Output the [x, y] coordinate of the center of the cell containing the given text.  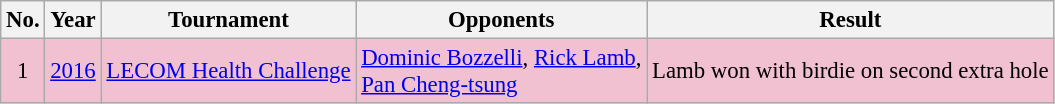
2016 [73, 72]
Dominic Bozzelli, Rick Lamb, Pan Cheng-tsung [502, 72]
Result [850, 20]
Lamb won with birdie on second extra hole [850, 72]
LECOM Health Challenge [228, 72]
Year [73, 20]
Tournament [228, 20]
1 [23, 72]
Opponents [502, 20]
No. [23, 20]
